From the cell containing the given text, extract its center point as [x, y] coordinate. 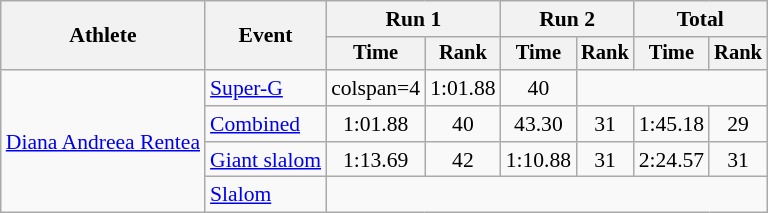
1:10.88 [538, 160]
Combined [266, 124]
Athlete [103, 36]
colspan=4 [376, 88]
Run 2 [568, 19]
Slalom [266, 195]
29 [738, 124]
Super-G [266, 88]
43.30 [538, 124]
1:13.69 [376, 160]
Event [266, 36]
2:24.57 [672, 160]
Giant slalom [266, 160]
42 [462, 160]
Total [700, 19]
1:45.18 [672, 124]
Diana Andreea Rentea [103, 141]
Run 1 [414, 19]
